Search for the cell housing the specified text and yield its [x, y] center coordinate. 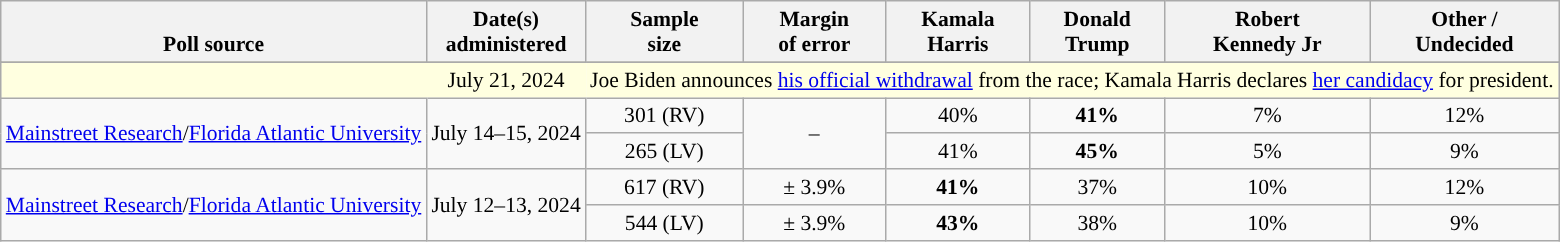
43% [958, 223]
5% [1267, 152]
Date(s)administered [506, 32]
RobertKennedy Jr [1267, 32]
Poll source [214, 32]
544 (LV) [664, 223]
KamalaHarris [958, 32]
July 12–13, 2024 [506, 204]
617 (RV) [664, 187]
Samplesize [664, 32]
301 (RV) [664, 116]
7% [1267, 116]
265 (LV) [664, 152]
40% [958, 116]
37% [1097, 187]
Other /Undecided [1464, 32]
DonaldTrump [1097, 32]
July 21, 2024 [506, 80]
– [814, 134]
45% [1097, 152]
38% [1097, 223]
Marginof error [814, 32]
Joe Biden announces his official withdrawal from the race; Kamala Harris declares her candidacy for president. [1072, 80]
July 14–15, 2024 [506, 134]
